Pinpoint the cell where the given text exists, returning its [X, Y] midpoint coordinate. 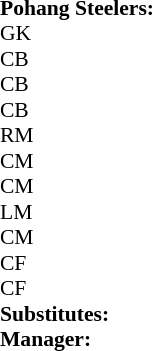
LM [19, 212]
RM [19, 135]
GK [19, 33]
